Identify which cell holds the provided text, then report its [X, Y] central coordinate. 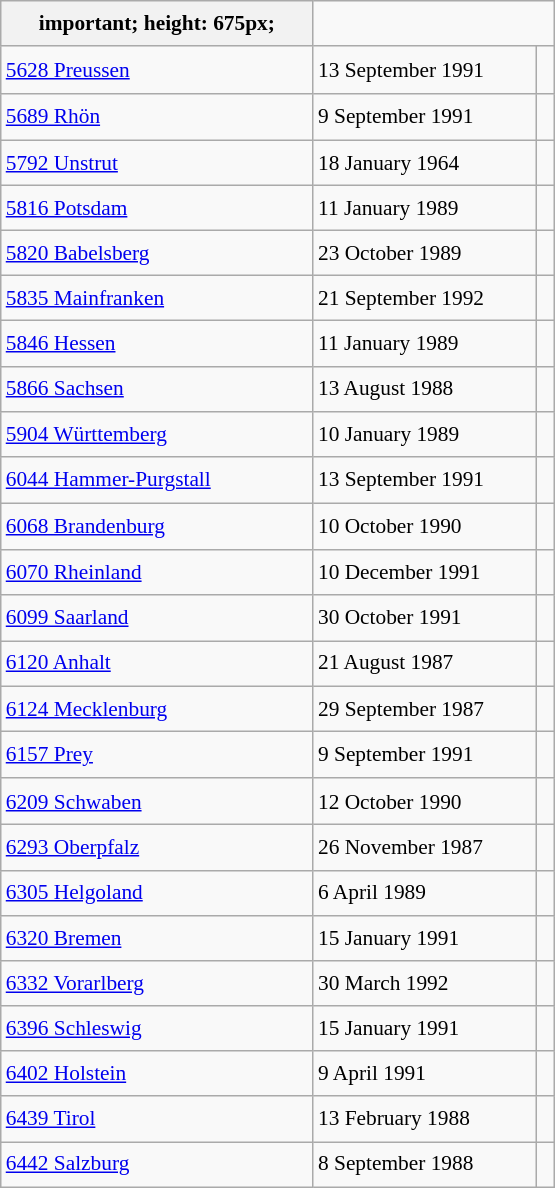
5792 Unstrut [157, 162]
6157 Prey [157, 754]
6044 Hammer-Purgstall [157, 480]
21 August 1987 [424, 664]
5846 Hessen [157, 344]
8 September 1988 [424, 1164]
6442 Salzburg [157, 1164]
5866 Sachsen [157, 388]
9 April 1991 [424, 1074]
26 November 1987 [424, 848]
6396 Schleswig [157, 1028]
18 January 1964 [424, 162]
5835 Mainfranken [157, 298]
23 October 1989 [424, 252]
5820 Babelsberg [157, 252]
13 August 1988 [424, 388]
6124 Mecklenburg [157, 708]
6320 Bremen [157, 938]
12 October 1990 [424, 802]
5628 Preussen [157, 70]
29 September 1987 [424, 708]
30 March 1992 [424, 984]
important; height: 675px; [157, 24]
6070 Rheinland [157, 572]
5816 Potsdam [157, 208]
6068 Brandenburg [157, 526]
6120 Anhalt [157, 664]
5689 Rhön [157, 116]
6209 Schwaben [157, 802]
6099 Saarland [157, 618]
6 April 1989 [424, 892]
13 February 1988 [424, 1118]
5904 Württemberg [157, 434]
6332 Vorarlberg [157, 984]
10 December 1991 [424, 572]
6293 Oberpfalz [157, 848]
6305 Helgoland [157, 892]
6402 Holstein [157, 1074]
21 September 1992 [424, 298]
10 January 1989 [424, 434]
6439 Tirol [157, 1118]
10 October 1990 [424, 526]
30 October 1991 [424, 618]
